Return the (x, y) coordinate for the center point of the cell that contains the specified text.  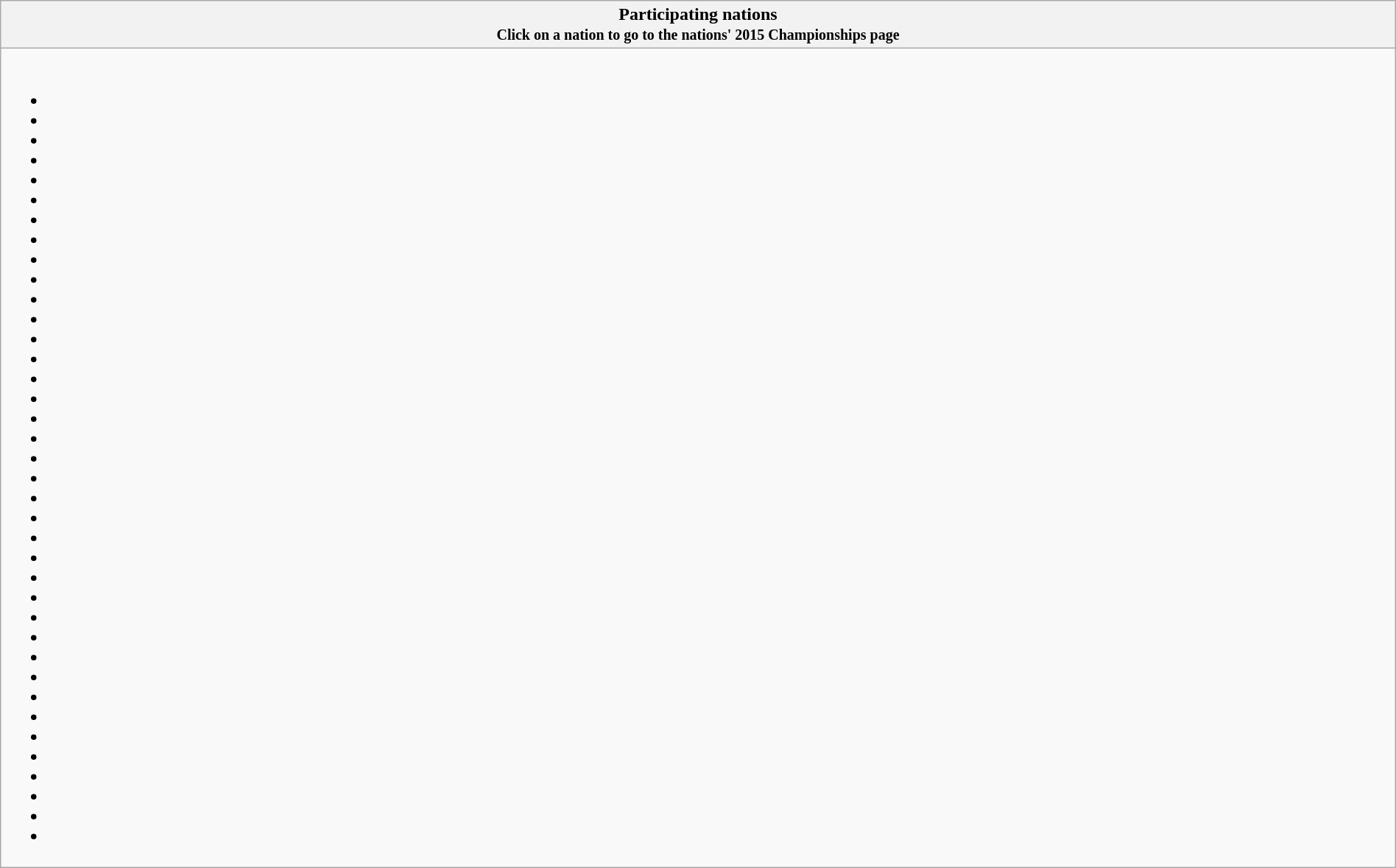
Participating nationsClick on a nation to go to the nations' 2015 Championships page (698, 25)
